Output the (X, Y) coordinate of the center of the cell containing the given text.  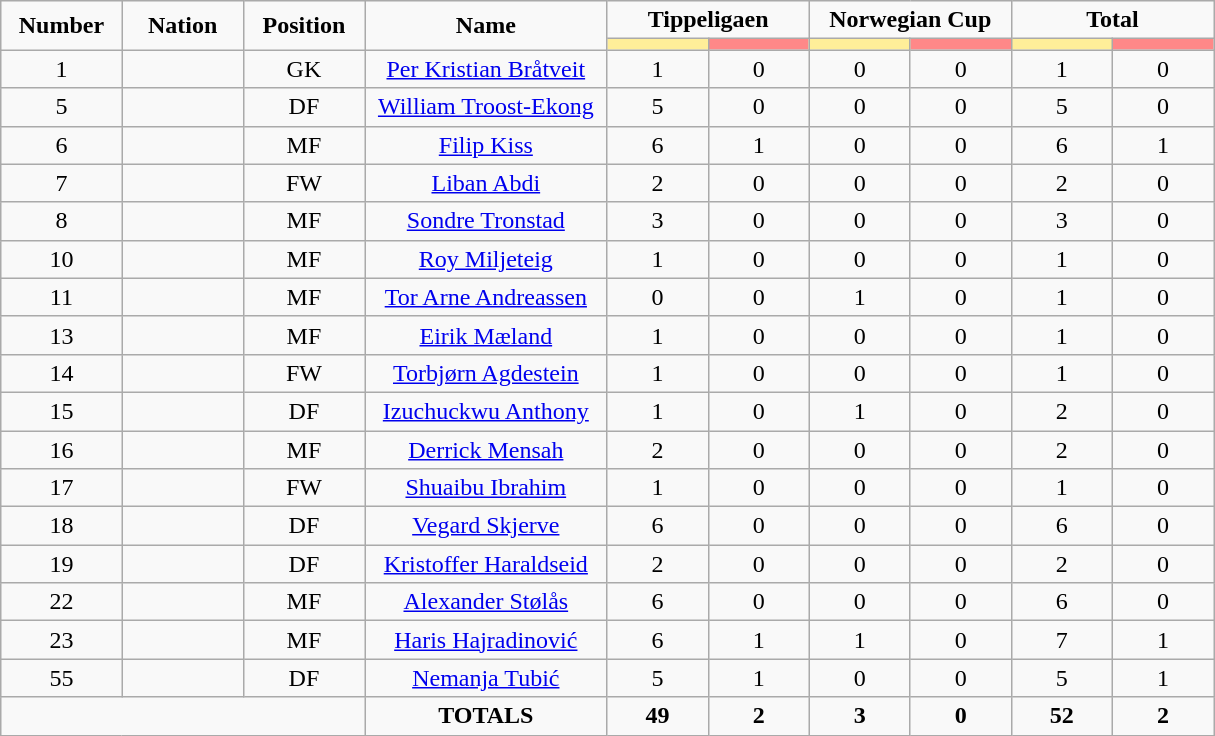
Vegard Skjerve (486, 526)
William Troost-Ekong (486, 107)
Number (62, 26)
Derrick Mensah (486, 449)
Tippeligaen (708, 20)
Haris Hajradinović (486, 640)
19 (62, 564)
23 (62, 640)
Filip Kiss (486, 145)
10 (62, 259)
Torbjørn Agdestein (486, 373)
Alexander Stølås (486, 602)
Per Kristian Bråtveit (486, 69)
15 (62, 411)
22 (62, 602)
Shuaibu Ibrahim (486, 488)
Nemanja Tubić (486, 678)
11 (62, 297)
Name (486, 26)
55 (62, 678)
14 (62, 373)
Sondre Tronstad (486, 221)
GK (304, 69)
17 (62, 488)
Position (304, 26)
49 (658, 716)
Total (1112, 20)
Izuchuckwu Anthony (486, 411)
Norwegian Cup (910, 20)
16 (62, 449)
8 (62, 221)
Eirik Mæland (486, 335)
Kristoffer Haraldseid (486, 564)
18 (62, 526)
TOTALS (486, 716)
Roy Miljeteig (486, 259)
52 (1062, 716)
Liban Abdi (486, 183)
13 (62, 335)
Nation (182, 26)
Tor Arne Andreassen (486, 297)
